Scan for the cell matching the given text and deliver its (X, Y) coordinate at center. 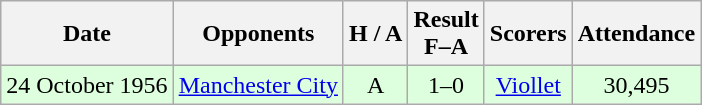
ResultF–A (446, 34)
1–0 (446, 85)
30,495 (636, 85)
Attendance (636, 34)
A (375, 85)
24 October 1956 (87, 85)
Opponents (258, 34)
H / A (375, 34)
Manchester City (258, 85)
Viollet (528, 85)
Date (87, 34)
Scorers (528, 34)
